Pinpoint the cell where the given text exists, returning its (x, y) midpoint coordinate. 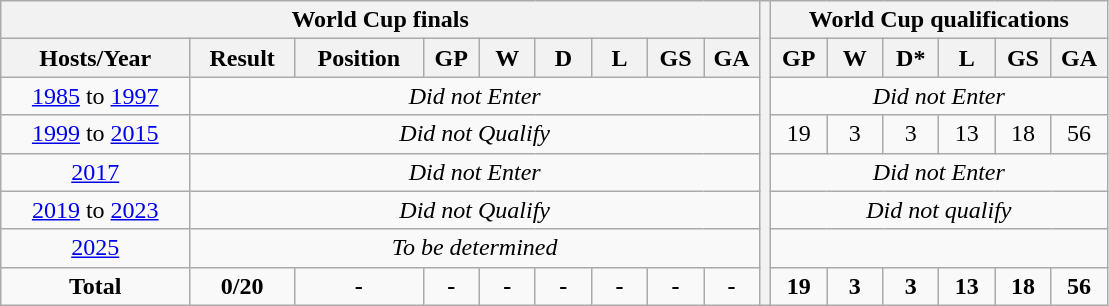
2019 to 2023 (96, 210)
2017 (96, 172)
Result (242, 58)
D (563, 58)
Position (360, 58)
Hosts/Year (96, 58)
1999 to 2015 (96, 134)
Total (96, 286)
1985 to 1997 (96, 96)
2025 (96, 248)
0/20 (242, 286)
World Cup qualifications (939, 20)
World Cup finals (380, 20)
D* (911, 58)
Did not qualify (939, 210)
To be determined (475, 248)
